Return [X, Y] of the center of cell containing provided text 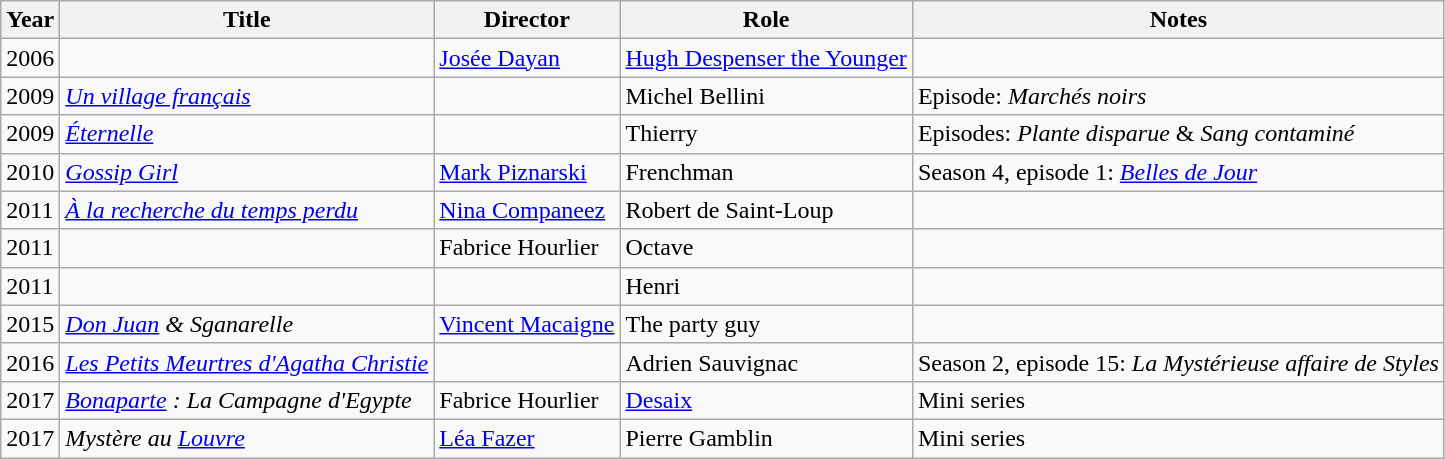
Pierre Gamblin [766, 438]
Adrien Sauvignac [766, 362]
Frenchman [766, 172]
Josée Dayan [527, 58]
Vincent Macaigne [527, 324]
Nina Companeez [527, 210]
Season 4, episode 1: Belles de Jour [1178, 172]
Gossip Girl [247, 172]
Octave [766, 248]
The party guy [766, 324]
Mark Piznarski [527, 172]
Éternelle [247, 134]
Season 2, episode 15: La Mystérieuse affaire de Styles [1178, 362]
2015 [30, 324]
Role [766, 20]
Léa Fazer [527, 438]
2016 [30, 362]
Desaix [766, 400]
Thierry [766, 134]
2010 [30, 172]
Un village français [247, 96]
Henri [766, 286]
Director [527, 20]
Episode: Marchés noirs [1178, 96]
Don Juan & Sganarelle [247, 324]
Notes [1178, 20]
Bonaparte : La Campagne d'Egypte [247, 400]
Title [247, 20]
Robert de Saint-Loup [766, 210]
Hugh Despenser the Younger [766, 58]
À la recherche du temps perdu [247, 210]
Mystère au Louvre [247, 438]
Michel Bellini [766, 96]
Year [30, 20]
Episodes: Plante disparue & Sang contaminé [1178, 134]
2006 [30, 58]
Les Petits Meurtres d'Agatha Christie [247, 362]
